Detect which cell encompasses the target text, then output its [x, y] center coordinate. 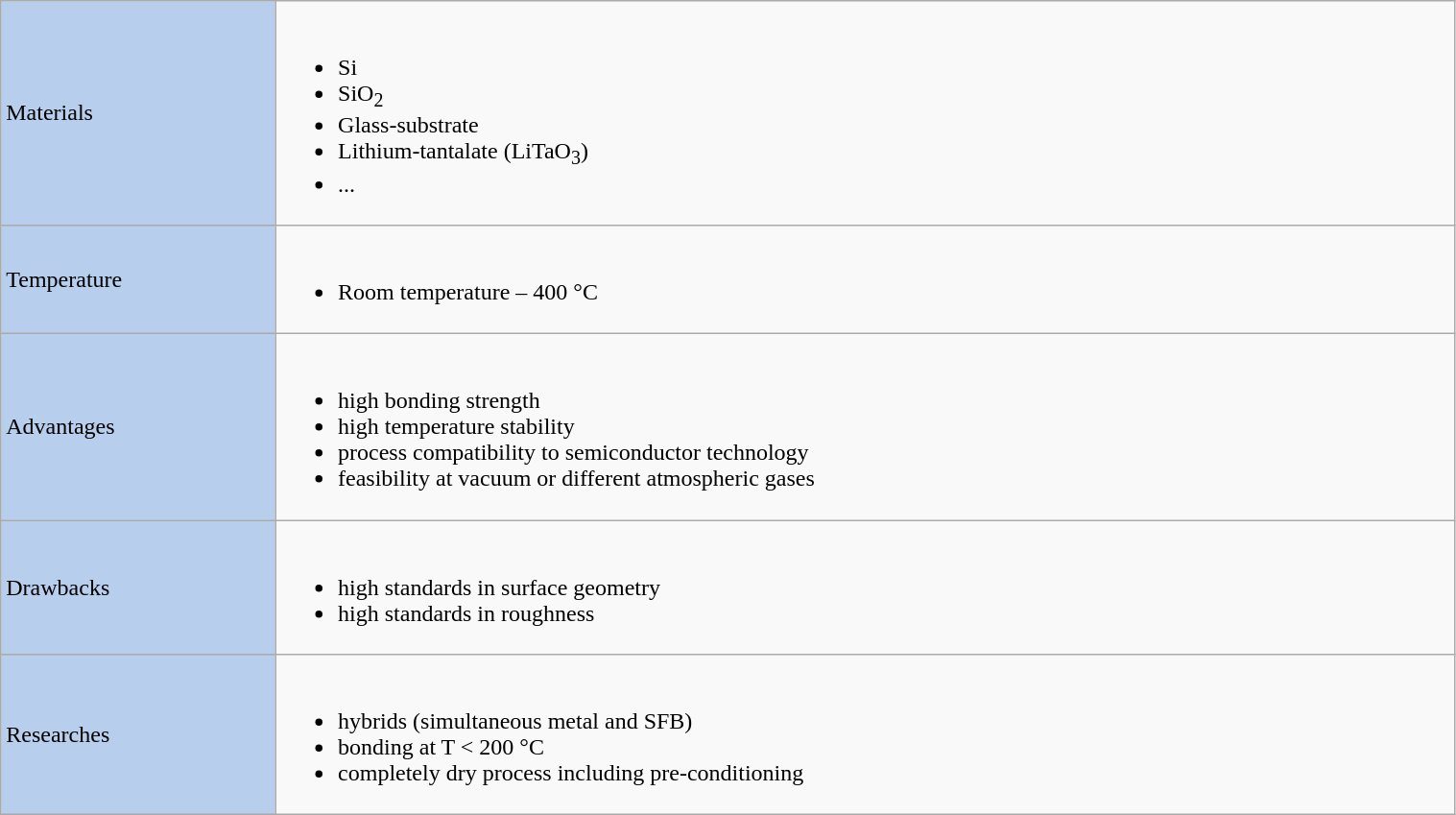
high standards in surface geometryhigh standards in roughness [866, 587]
Researches [138, 735]
Drawbacks [138, 587]
Room temperature – 400 °C [866, 278]
high bonding strengthhigh temperature stabilityprocess compatibility to semiconductor technologyfeasibility at vacuum or different atmospheric gases [866, 426]
Materials [138, 113]
Advantages [138, 426]
hybrids (simultaneous metal and SFB)bonding at T < 200 °Ccompletely dry process including pre-conditioning [866, 735]
SiSiO2Glass-substrateLithium-tantalate (LiTaO3)... [866, 113]
Temperature [138, 278]
